For the text-containing cell, return its midpoint in [X, Y] coordinate format. 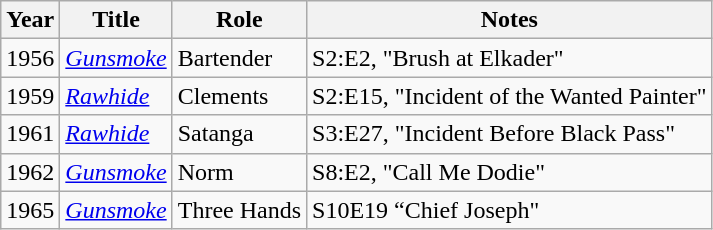
Notes [510, 20]
Bartender [239, 58]
Satanga [239, 134]
Clements [239, 96]
S8:E2, "Call Me Dodie" [510, 172]
Role [239, 20]
Norm [239, 172]
S3:E27, "Incident Before Black Pass" [510, 134]
1959 [30, 96]
Year [30, 20]
1965 [30, 210]
Three Hands [239, 210]
S2:E15, "Incident of the Wanted Painter" [510, 96]
S10E19 “Chief Joseph" [510, 210]
1962 [30, 172]
Title [116, 20]
1961 [30, 134]
S2:E2, "Brush at Elkader" [510, 58]
1956 [30, 58]
